Capture the cell that displays the provided text and extract its [X, Y] central coordinate. 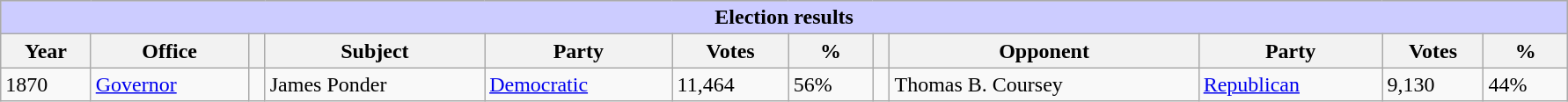
Republican [1290, 84]
Office [169, 51]
9,130 [1432, 84]
Governor [169, 84]
Democratic [579, 84]
11,464 [730, 84]
Thomas B. Coursey [1044, 84]
1870 [46, 84]
James Ponder [375, 84]
Year [46, 51]
56% [831, 84]
Opponent [1044, 51]
Election results [785, 18]
Subject [375, 51]
44% [1526, 84]
